Provide the (X, Y) coordinate of the cell's center where the given text is located.  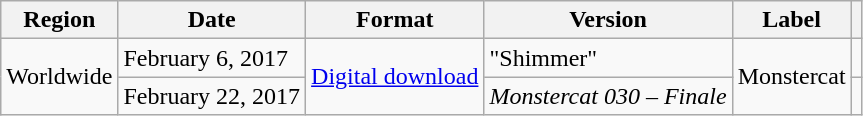
Digital download (395, 77)
Region (60, 20)
Date (212, 20)
Format (395, 20)
Monstercat 030 – Finale (608, 96)
"Shimmer" (608, 58)
Label (792, 20)
Worldwide (60, 77)
Version (608, 20)
Monstercat (792, 77)
February 6, 2017 (212, 58)
February 22, 2017 (212, 96)
